Return the (x, y) coordinate for the center point of the cell that contains the specified text.  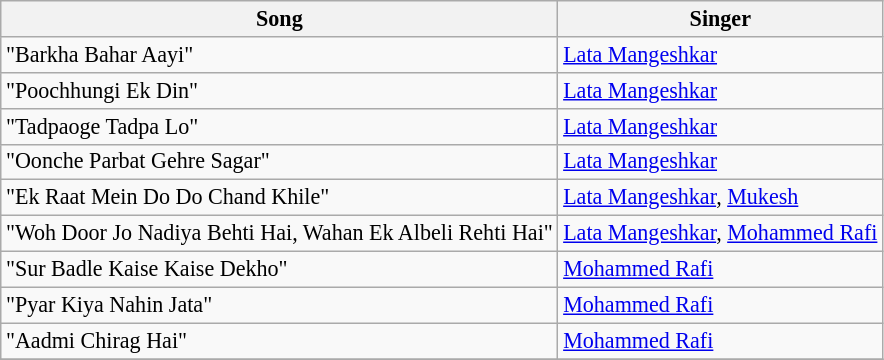
"Aadmi Chirag Hai" (280, 341)
Song (280, 18)
Lata Mangeshkar, Mohammed Rafi (720, 233)
"Ek Raat Mein Do Do Chand Khile" (280, 198)
"Sur Badle Kaise Kaise Dekho" (280, 269)
"Tadpaoge Tadpa Lo" (280, 126)
"Barkha Bahar Aayi" (280, 54)
"Woh Door Jo Nadiya Behti Hai, Wahan Ek Albeli Rehti Hai" (280, 233)
Singer (720, 18)
"Pyar Kiya Nahin Jata" (280, 305)
Lata Mangeshkar, Mukesh (720, 198)
"Oonche Parbat Gehre Sagar" (280, 162)
"Poochhungi Ek Din" (280, 90)
